Output the [x, y] coordinate of the center of the cell containing the given text.  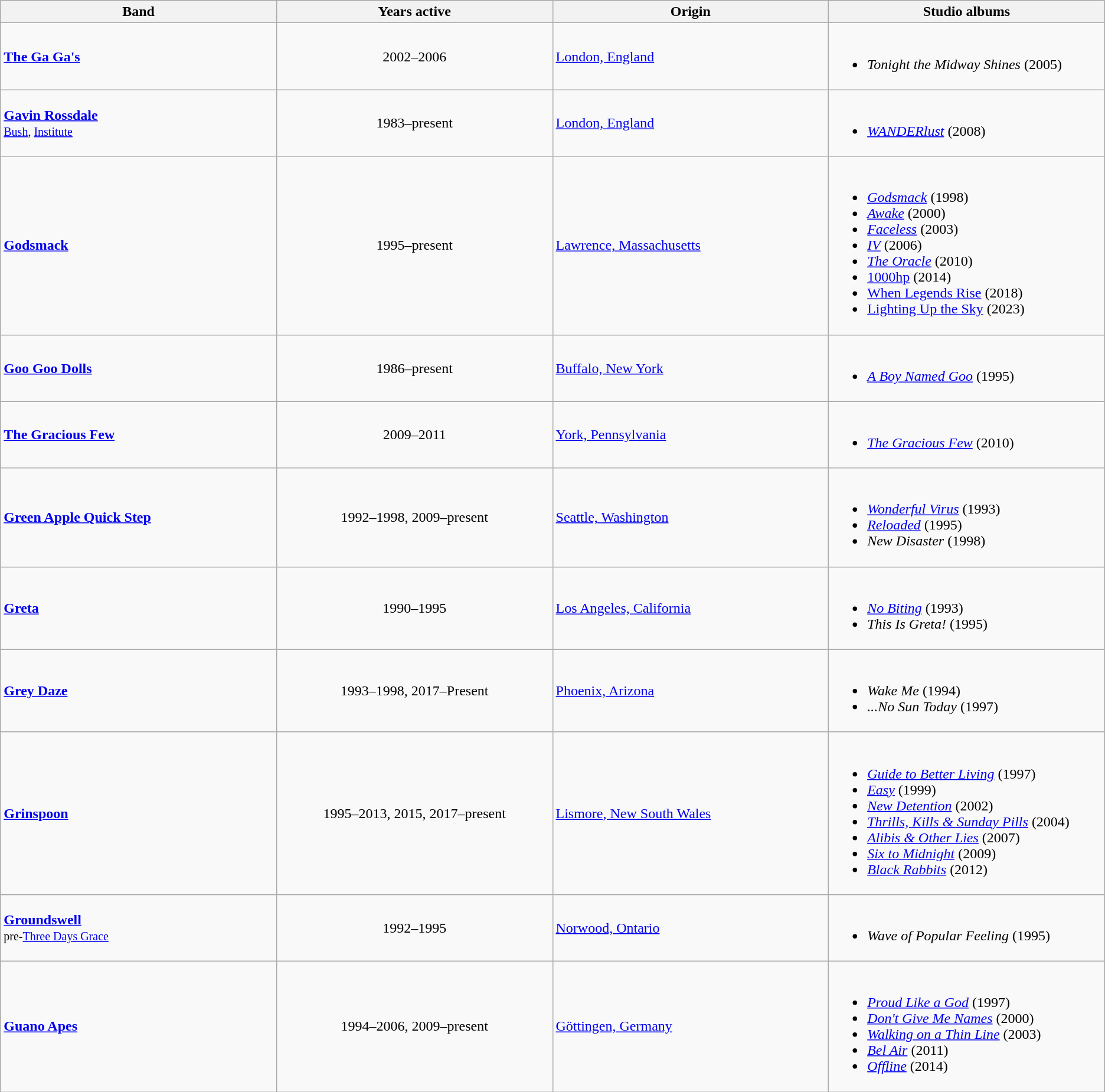
1992–1995 [414, 928]
Grey Daze [139, 691]
Godsmack (1998)Awake (2000)Faceless (2003)IV (2006)The Oracle (2010)1000hp (2014)When Legends Rise (2018)Lighting Up the Sky (2023) [967, 246]
No Biting (1993)This Is Greta! (1995) [967, 608]
1983–present [414, 123]
Buffalo, New York [691, 368]
Groundswell pre-Three Days Grace [139, 928]
Seattle, Washington [691, 517]
Grinspoon [139, 813]
Phoenix, Arizona [691, 691]
1990–1995 [414, 608]
WANDERlust (2008) [967, 123]
1986–present [414, 368]
Greta [139, 608]
Godsmack [139, 246]
Wave of Popular Feeling (1995) [967, 928]
Wonderful Virus (1993)Reloaded (1995)New Disaster (1998) [967, 517]
1994–2006, 2009–present [414, 1026]
1992–1998, 2009–present [414, 517]
Lawrence, Massachusetts [691, 246]
Tonight the Midway Shines (2005) [967, 57]
Origin [691, 12]
Göttingen, Germany [691, 1026]
Guano Apes [139, 1026]
Goo Goo Dolls [139, 368]
2002–2006 [414, 57]
1995–2013, 2015, 2017–present [414, 813]
Wake Me (1994)...No Sun Today (1997) [967, 691]
The Gracious Few (2010) [967, 434]
Norwood, Ontario [691, 928]
A Boy Named Goo (1995) [967, 368]
The Gracious Few [139, 434]
Lismore, New South Wales [691, 813]
York, Pennsylvania [691, 434]
Green Apple Quick Step [139, 517]
1995–present [414, 246]
1993–1998, 2017–Present [414, 691]
Years active [414, 12]
Gavin Rossdale Bush, Institute [139, 123]
Band [139, 12]
Studio albums [967, 12]
Los Angeles, California [691, 608]
Proud Like a God (1997)Don't Give Me Names (2000)Walking on a Thin Line (2003)Bel Air (2011)Offline (2014) [967, 1026]
The Ga Ga's [139, 57]
2009–2011 [414, 434]
